For the text-containing cell, return its midpoint in (X, Y) coordinate format. 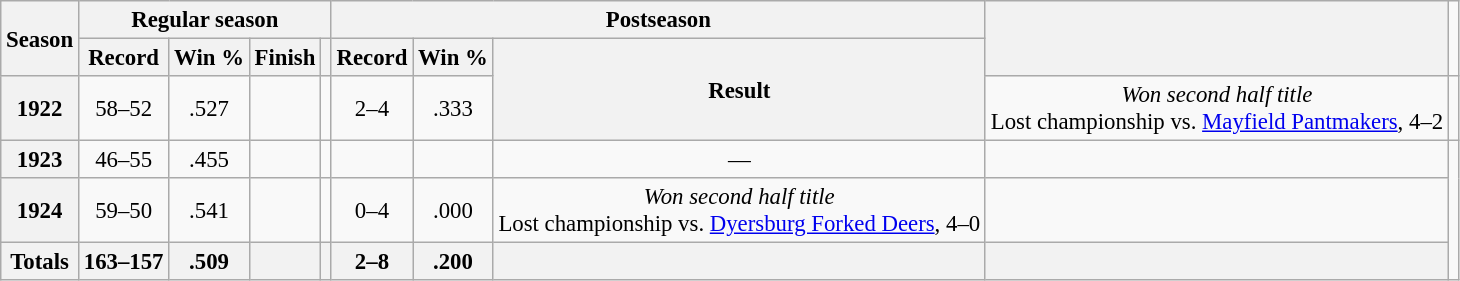
— (739, 160)
1923 (40, 160)
.000 (453, 210)
.455 (209, 160)
Result (739, 90)
58–52 (123, 108)
59–50 (123, 210)
163–157 (123, 262)
Won second half titleLost championship vs. Mayfield Pantmakers, 4–2 (1216, 108)
2–8 (372, 262)
Regular season (204, 20)
Won second half titleLost championship vs. Dyersburg Forked Deers, 4–0 (739, 210)
1922 (40, 108)
0–4 (372, 210)
Finish (284, 58)
.541 (209, 210)
46–55 (123, 160)
.509 (209, 262)
Postseason (658, 20)
Totals (40, 262)
.333 (453, 108)
2–4 (372, 108)
.200 (453, 262)
Season (40, 38)
.527 (209, 108)
1924 (40, 210)
